Output the [x, y] coordinate of the center of the cell containing the given text.  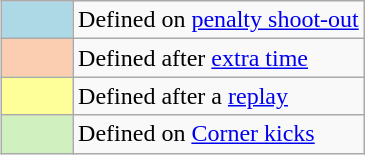
Defined on Corner kicks [219, 134]
Defined after extra time [219, 58]
Defined after a replay [219, 96]
Defined on penalty shoot-out [219, 20]
